Capture the cell that displays the provided text and extract its (X, Y) central coordinate. 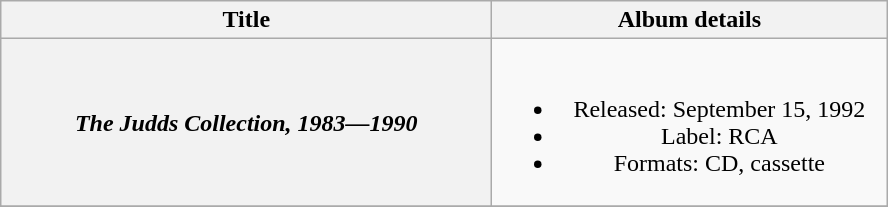
The Judds Collection, 1983—1990 (246, 122)
Album details (690, 20)
Released: September 15, 1992Label: RCAFormats: CD, cassette (690, 122)
Title (246, 20)
